Search for the cell housing the specified text and yield its (X, Y) center coordinate. 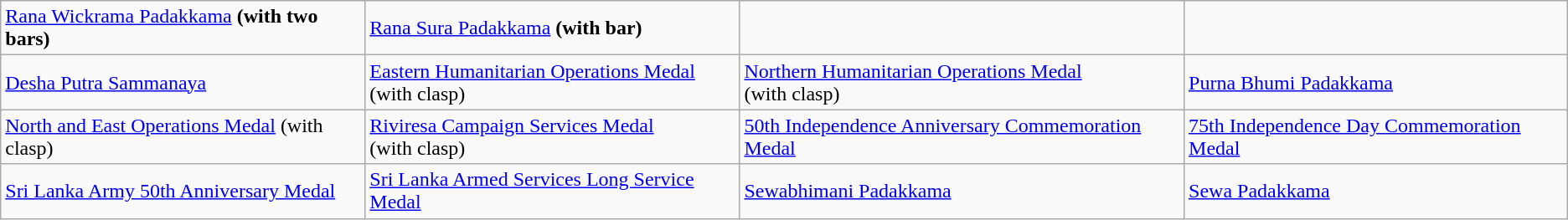
Sri Lanka Army 50th Anniversary Medal (183, 191)
Northern Humanitarian Operations Medal(with clasp) (962, 82)
Purna Bhumi Padakkama (1376, 82)
75th Independence Day Commemoration Medal (1376, 137)
Sri Lanka Armed Services Long Service Medal (553, 191)
Sewabhimani Padakkama (962, 191)
Sewa Padakkama (1376, 191)
50th Independence Anniversary Commemoration Medal (962, 137)
Rana Sura Padakkama (with bar) (553, 28)
Eastern Humanitarian Operations Medal(with clasp) (553, 82)
Rana Wickrama Padakkama (with two bars) (183, 28)
Riviresa Campaign Services Medal(with clasp) (553, 137)
North and East Operations Medal (with clasp) (183, 137)
Desha Putra Sammanaya (183, 82)
